Scan for the cell matching the given text and deliver its (x, y) coordinate at center. 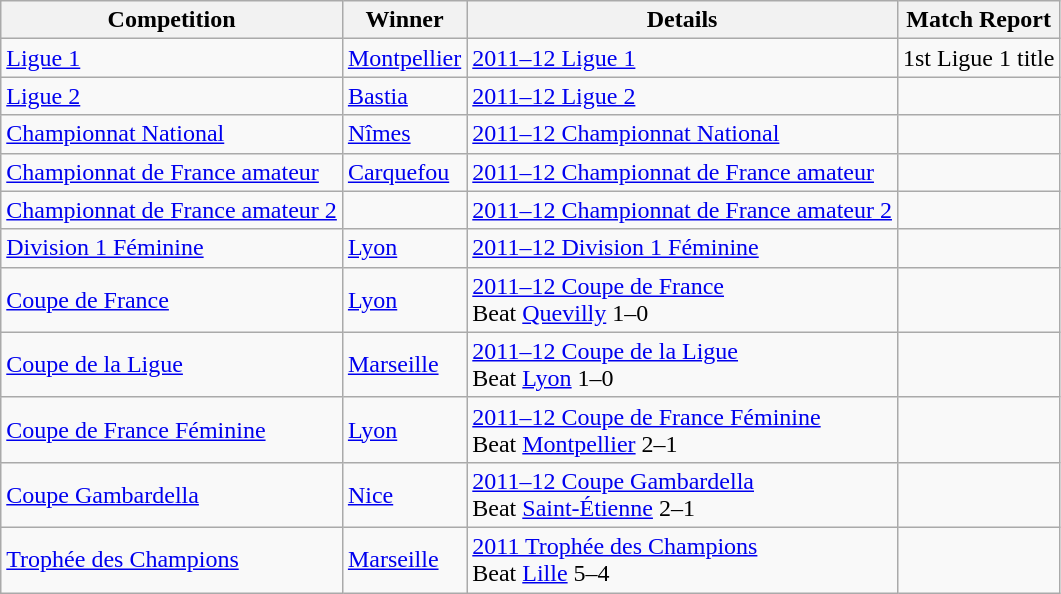
Bastia (404, 96)
Division 1 Féminine (172, 248)
Competition (172, 20)
Championnat de France amateur (172, 172)
Coupe de la Ligue (172, 364)
2011–12 Ligue 1 (682, 58)
2011 Trophée des ChampionsBeat Lille 5–4 (682, 560)
2011–12 Division 1 Féminine (682, 248)
Match Report (978, 20)
Trophée des Champions (172, 560)
2011–12 Coupe de FranceBeat Quevilly 1–0 (682, 300)
1st Ligue 1 title (978, 58)
Championnat National (172, 134)
2011–12 Championnat de France amateur 2 (682, 210)
2011–12 Coupe de la LigueBeat Lyon 1–0 (682, 364)
Nîmes (404, 134)
Coupe Gambardella (172, 494)
2011–12 Ligue 2 (682, 96)
2011–12 Championnat National (682, 134)
Championnat de France amateur 2 (172, 210)
Coupe de France Féminine (172, 430)
2011–12 Championnat de France amateur (682, 172)
Nice (404, 494)
Coupe de France (172, 300)
Ligue 1 (172, 58)
Details (682, 20)
Montpellier (404, 58)
Winner (404, 20)
Carquefou (404, 172)
2011–12 Coupe GambardellaBeat Saint-Étienne 2–1 (682, 494)
2011–12 Coupe de France FéminineBeat Montpellier 2–1 (682, 430)
Ligue 2 (172, 96)
